Determine the (x, y) coordinate at the center of the cell enclosing the given text.  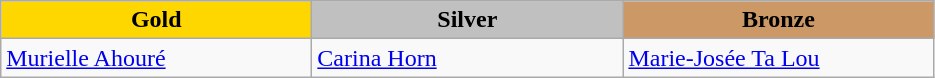
Carina Horn (468, 58)
Gold (156, 20)
Murielle Ahouré (156, 58)
Bronze (778, 20)
Marie-Josée Ta Lou (778, 58)
Silver (468, 20)
